For the text-containing cell, return its midpoint in [x, y] coordinate format. 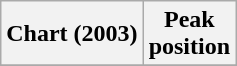
Peakposition [189, 34]
Chart (2003) [72, 34]
